Identify which cell holds the provided text, then report its [X, Y] central coordinate. 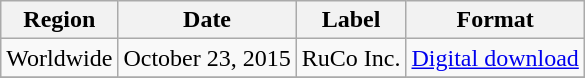
October 23, 2015 [207, 58]
RuCo Inc. [351, 58]
Worldwide [60, 58]
Region [60, 20]
Date [207, 20]
Digital download [495, 58]
Label [351, 20]
Format [495, 20]
